Search for the cell housing the specified text and yield its [X, Y] center coordinate. 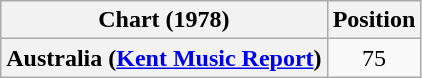
75 [374, 58]
Australia (Kent Music Report) [164, 58]
Position [374, 20]
Chart (1978) [164, 20]
